Capture the cell that displays the provided text and extract its (X, Y) central coordinate. 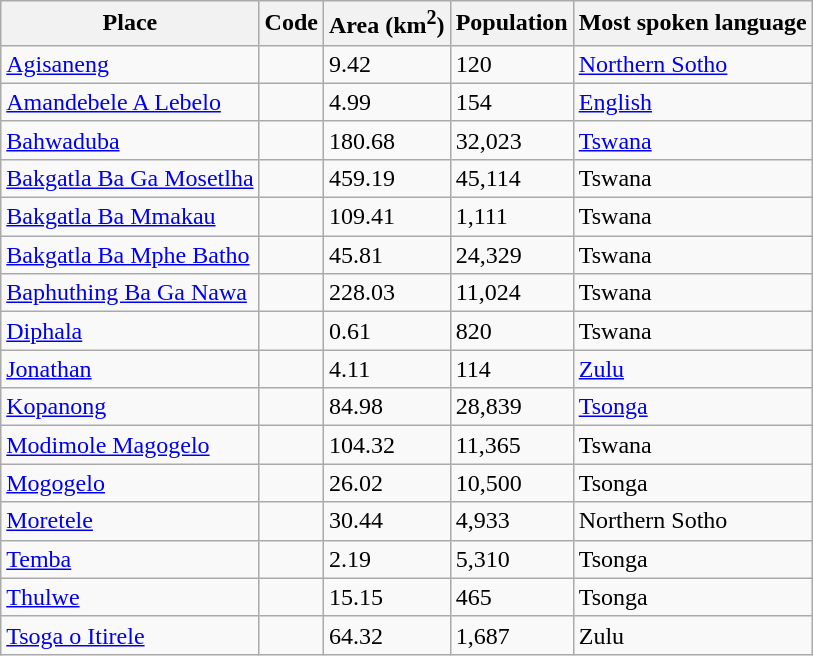
Bakgatla Ba Ga Mosetlha (130, 178)
0.61 (386, 331)
Bahwaduba (130, 140)
5,310 (512, 559)
Code (291, 24)
11,024 (512, 293)
1,111 (512, 217)
45.81 (386, 255)
465 (512, 597)
4.11 (386, 369)
Kopanong (130, 407)
Bakgatla Ba Mphe Batho (130, 255)
Population (512, 24)
Area (km2) (386, 24)
30.44 (386, 521)
32,023 (512, 140)
104.32 (386, 445)
Most spoken language (692, 24)
Place (130, 24)
4.99 (386, 102)
Thulwe (130, 597)
2.19 (386, 559)
45,114 (512, 178)
4,933 (512, 521)
820 (512, 331)
459.19 (386, 178)
Moretele (130, 521)
Jonathan (130, 369)
109.41 (386, 217)
26.02 (386, 483)
Temba (130, 559)
1,687 (512, 635)
Bakgatla Ba Mmakau (130, 217)
120 (512, 64)
64.32 (386, 635)
10,500 (512, 483)
Modimole Magogelo (130, 445)
228.03 (386, 293)
Baphuthing Ba Ga Nawa (130, 293)
84.98 (386, 407)
Amandebele A Lebelo (130, 102)
154 (512, 102)
180.68 (386, 140)
Diphala (130, 331)
15.15 (386, 597)
11,365 (512, 445)
28,839 (512, 407)
24,329 (512, 255)
9.42 (386, 64)
Mogogelo (130, 483)
114 (512, 369)
Tsoga o Itirele (130, 635)
Agisaneng (130, 64)
English (692, 102)
